Locate the cell with the specified text and output its (X, Y) center coordinate. 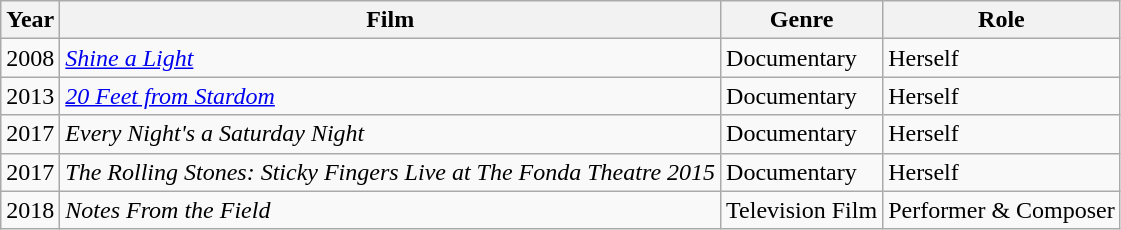
Film (390, 20)
Year (30, 20)
2013 (30, 96)
2008 (30, 58)
Performer & Composer (1002, 210)
20 Feet from Stardom (390, 96)
Television Film (802, 210)
The Rolling Stones: Sticky Fingers Live at The Fonda Theatre 2015 (390, 172)
2018 (30, 210)
Shine a Light (390, 58)
Notes From the Field (390, 210)
Role (1002, 20)
Genre (802, 20)
Every Night's a Saturday Night (390, 134)
